From the cell containing the given text, extract its center point as [x, y] coordinate. 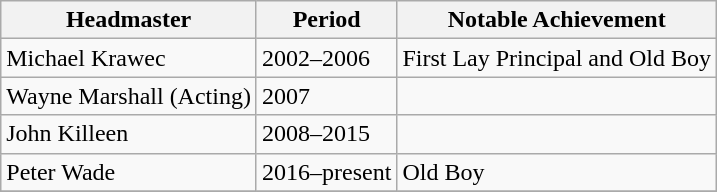
2007 [326, 96]
2002–2006 [326, 58]
Headmaster [129, 20]
Notable Achievement [557, 20]
Peter Wade [129, 172]
John Killeen [129, 134]
2016–present [326, 172]
First Lay Principal and Old Boy [557, 58]
2008–2015 [326, 134]
Wayne Marshall (Acting) [129, 96]
Old Boy [557, 172]
Michael Krawec [129, 58]
Period [326, 20]
